Output the (X, Y) coordinate of the center of the cell containing the given text.  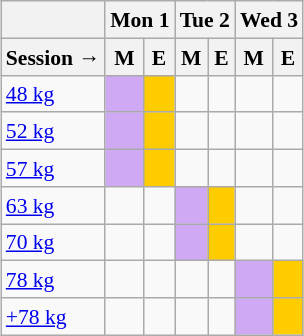
Mon 1 (140, 20)
Session → (53, 56)
52 kg (53, 130)
78 kg (53, 280)
70 kg (53, 242)
Tue 2 (205, 20)
Wed 3 (269, 20)
+78 kg (53, 316)
57 kg (53, 168)
48 kg (53, 94)
63 kg (53, 204)
